Extract the (X, Y) coordinate from the center of the cell holding the provided text.  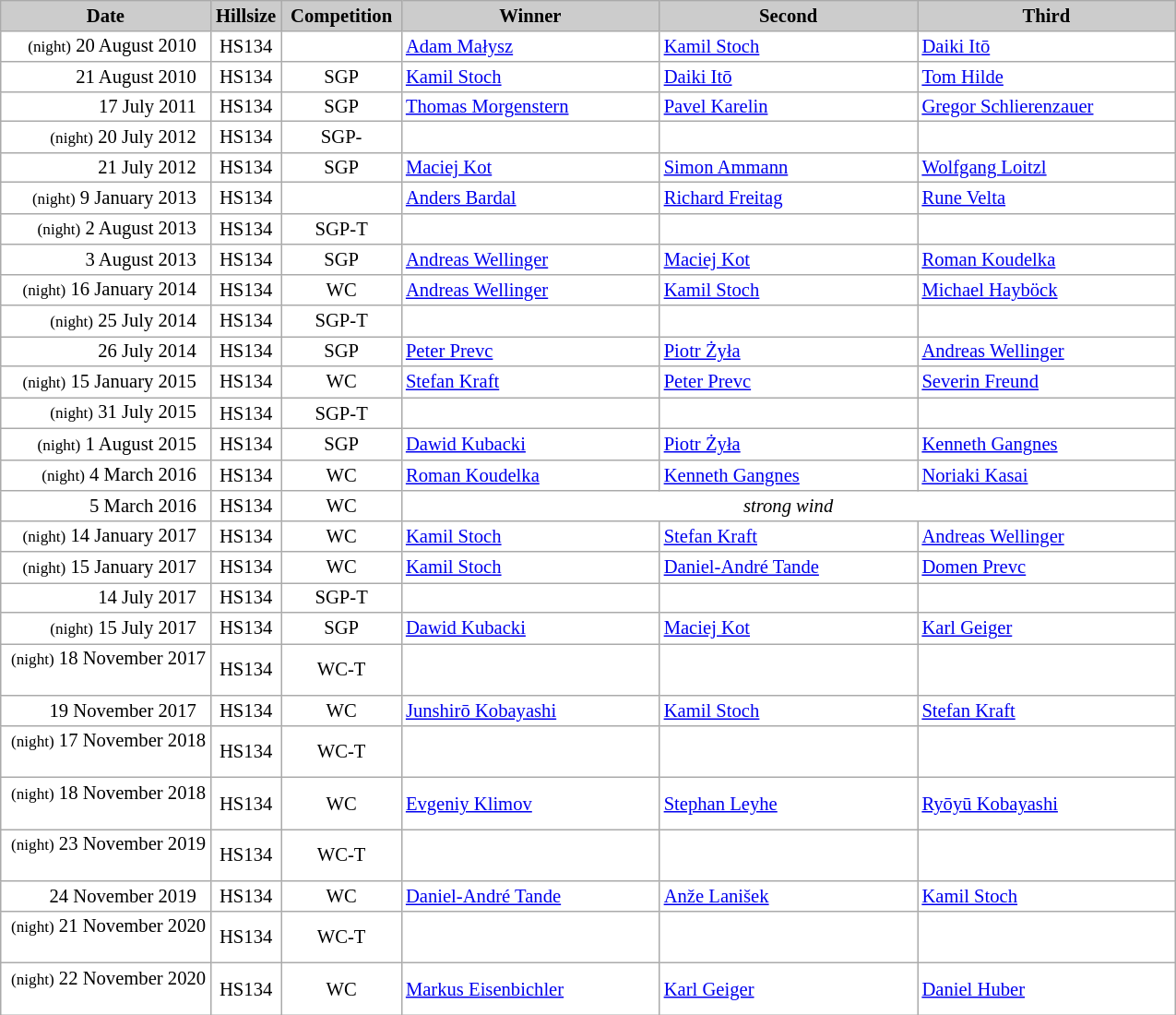
(night) 15 January 2017 (105, 567)
(night) 15 January 2015 (105, 381)
(night) 20 August 2010 (105, 46)
(night) 15 July 2017 (105, 628)
Rune Velta (1046, 197)
17 July 2011 (105, 106)
(night) 23 November 2019 (105, 854)
Gregor Schlierenzauer (1046, 106)
(night) 21 November 2020 (105, 937)
Simon Ammann (789, 167)
Richard Freitag (789, 197)
(night) 16 January 2014 (105, 290)
Stephan Leyhe (789, 803)
(night) 2 August 2013 (105, 229)
24 November 2019 (105, 895)
Anders Bardal (530, 197)
Date (105, 15)
3 August 2013 (105, 258)
21 August 2010 (105, 76)
Competition (341, 15)
(night) 4 March 2016 (105, 475)
Daniel Huber (1046, 988)
Third (1046, 15)
Anže Lanišek (789, 895)
(night) 18 November 2017 (105, 669)
(night) 14 January 2017 (105, 536)
Domen Prevc (1046, 567)
Winner (530, 15)
strong wind (788, 506)
(night) 31 July 2015 (105, 412)
26 July 2014 (105, 351)
Tom Hilde (1046, 76)
Michael Hayböck (1046, 290)
Hillsize (245, 15)
(night) 9 January 2013 (105, 197)
SGP- (341, 137)
(night) 20 July 2012 (105, 137)
14 July 2017 (105, 597)
(night) 25 July 2014 (105, 320)
(night) 22 November 2020 (105, 988)
Markus Eisenbichler (530, 988)
Severin Freund (1046, 381)
Wolfgang Loitzl (1046, 167)
Ryōyū Kobayashi (1046, 803)
21 July 2012 (105, 167)
Pavel Karelin (789, 106)
Junshirō Kobayashi (530, 710)
19 November 2017 (105, 710)
Thomas Morgenstern (530, 106)
Second (789, 15)
(night) 1 August 2015 (105, 444)
5 March 2016 (105, 506)
Evgeniy Klimov (530, 803)
(night) 17 November 2018 (105, 751)
Noriaki Kasai (1046, 475)
Adam Małysz (530, 46)
(night) 18 November 2018 (105, 803)
